Search for the cell housing the specified text and yield its [X, Y] center coordinate. 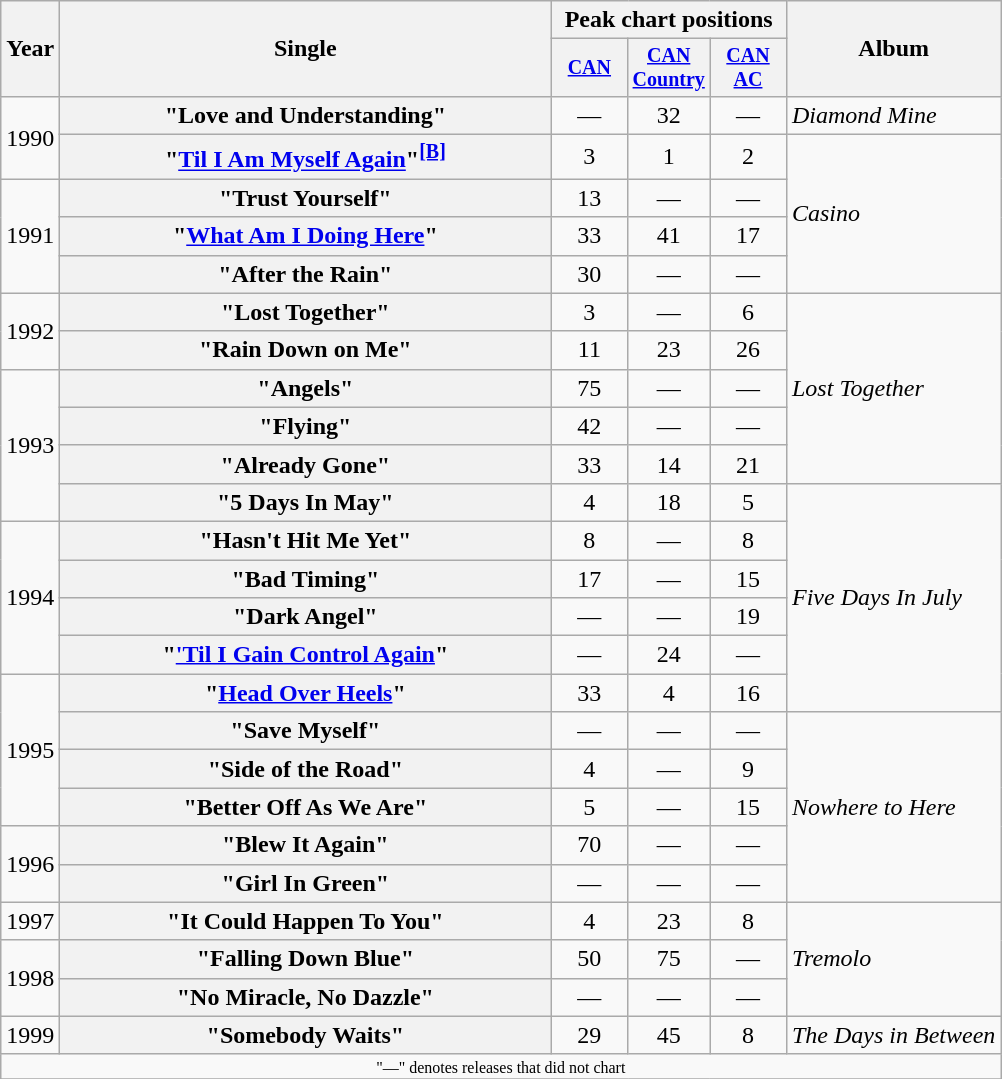
Tremolo [893, 959]
"Hasn't Hit Me Yet" [306, 540]
"What Am I Doing Here" [306, 236]
41 [669, 236]
Year [30, 49]
Five Days In July [893, 597]
Casino [893, 214]
Nowhere to Here [893, 807]
6 [748, 312]
18 [669, 502]
"Rain Down on Me" [306, 350]
"'Til I Gain Control Again" [306, 655]
1995 [30, 750]
70 [590, 845]
2 [748, 156]
"5 Days In May" [306, 502]
42 [590, 426]
13 [590, 198]
45 [669, 1035]
24 [669, 655]
29 [590, 1035]
"Trust Yourself" [306, 198]
1997 [30, 921]
"It Could Happen To You" [306, 921]
21 [748, 464]
1992 [30, 331]
"Better Off As We Are" [306, 807]
14 [669, 464]
"After the Rain" [306, 274]
1991 [30, 236]
"Angels" [306, 388]
CAN [590, 68]
"No Miracle, No Dazzle" [306, 997]
"Somebody Waits" [306, 1035]
1999 [30, 1035]
Single [306, 49]
1994 [30, 597]
Album [893, 49]
"Lost Together" [306, 312]
Lost Together [893, 388]
"Til I Am Myself Again"[B] [306, 156]
"—" denotes releases that did not chart [501, 1066]
"Dark Angel" [306, 617]
1990 [30, 138]
1996 [30, 864]
50 [590, 959]
1998 [30, 978]
CAN Country [669, 68]
32 [669, 115]
11 [590, 350]
"Already Gone" [306, 464]
26 [748, 350]
1 [669, 156]
1993 [30, 445]
30 [590, 274]
Peak chart positions [669, 20]
The Days in Between [893, 1035]
9 [748, 769]
"Bad Timing" [306, 579]
"Falling Down Blue" [306, 959]
"Love and Understanding" [306, 115]
"Flying" [306, 426]
"Girl In Green" [306, 883]
CAN AC [748, 68]
"Save Myself" [306, 731]
19 [748, 617]
16 [748, 693]
"Blew It Again" [306, 845]
"Head Over Heels" [306, 693]
Diamond Mine [893, 115]
"Side of the Road" [306, 769]
